Find where the given text appears and provide that cell's center as (X, Y) coordinate. 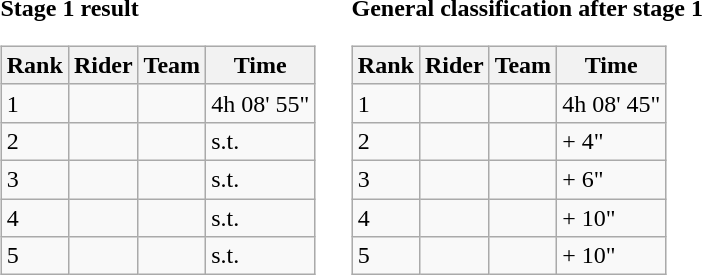
4h 08' 45" (612, 103)
+ 6" (612, 179)
+ 4" (612, 141)
4h 08' 55" (260, 103)
